Determine the [x, y] coordinate at the center of the cell enclosing the given text.  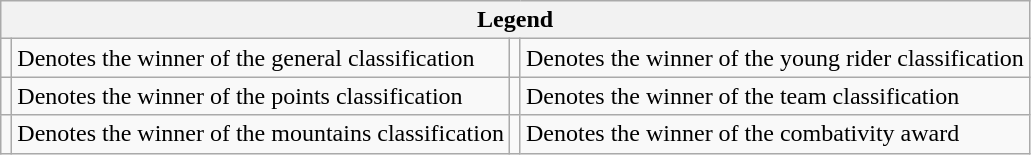
Denotes the winner of the general classification [261, 58]
Denotes the winner of the young rider classification [774, 58]
Denotes the winner of the mountains classification [261, 134]
Legend [516, 20]
Denotes the winner of the team classification [774, 96]
Denotes the winner of the combativity award [774, 134]
Denotes the winner of the points classification [261, 96]
